For the text-containing cell, return its midpoint in (X, Y) coordinate format. 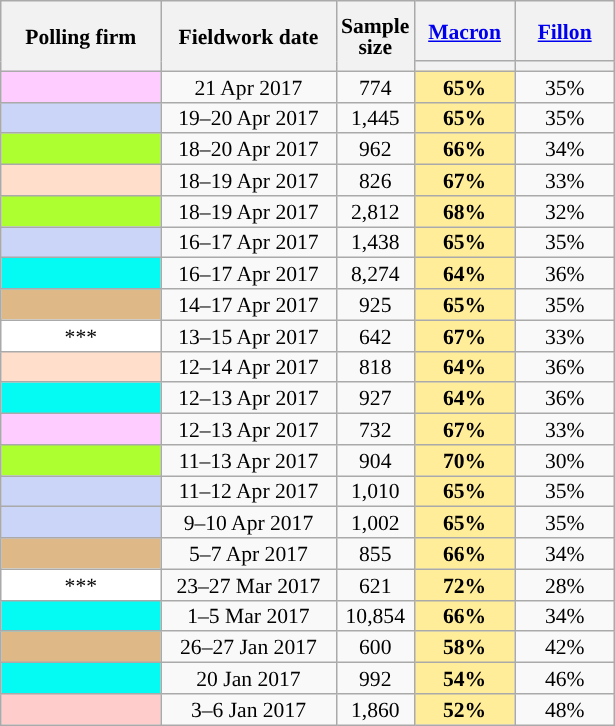
20 Jan 2017 (248, 678)
818 (375, 366)
2,812 (375, 212)
12–14 Apr 2017 (248, 366)
1,010 (375, 492)
927 (375, 398)
8,274 (375, 274)
11–12 Apr 2017 (248, 492)
992 (375, 678)
23–27 Mar 2017 (248, 584)
Samplesize (375, 36)
774 (375, 86)
68% (464, 212)
Fillon (565, 31)
1,445 (375, 118)
925 (375, 304)
21 Apr 2017 (248, 86)
1,860 (375, 710)
42% (565, 648)
14–17 Apr 2017 (248, 304)
5–7 Apr 2017 (248, 554)
48% (565, 710)
58% (464, 648)
621 (375, 584)
28% (565, 584)
1–5 Mar 2017 (248, 616)
Fieldwork date (248, 36)
826 (375, 180)
54% (464, 678)
732 (375, 430)
1,438 (375, 242)
70% (464, 460)
1,002 (375, 522)
962 (375, 150)
10,854 (375, 616)
Macron (464, 31)
18–20 Apr 2017 (248, 150)
30% (565, 460)
600 (375, 648)
642 (375, 336)
46% (565, 678)
855 (375, 554)
3–6 Jan 2017 (248, 710)
904 (375, 460)
19–20 Apr 2017 (248, 118)
32% (565, 212)
9–10 Apr 2017 (248, 522)
52% (464, 710)
26–27 Jan 2017 (248, 648)
Polling firm (81, 36)
72% (464, 584)
13–15 Apr 2017 (248, 336)
11–13 Apr 2017 (248, 460)
